Determine the [x, y] coordinate at the center of the cell enclosing the given text.  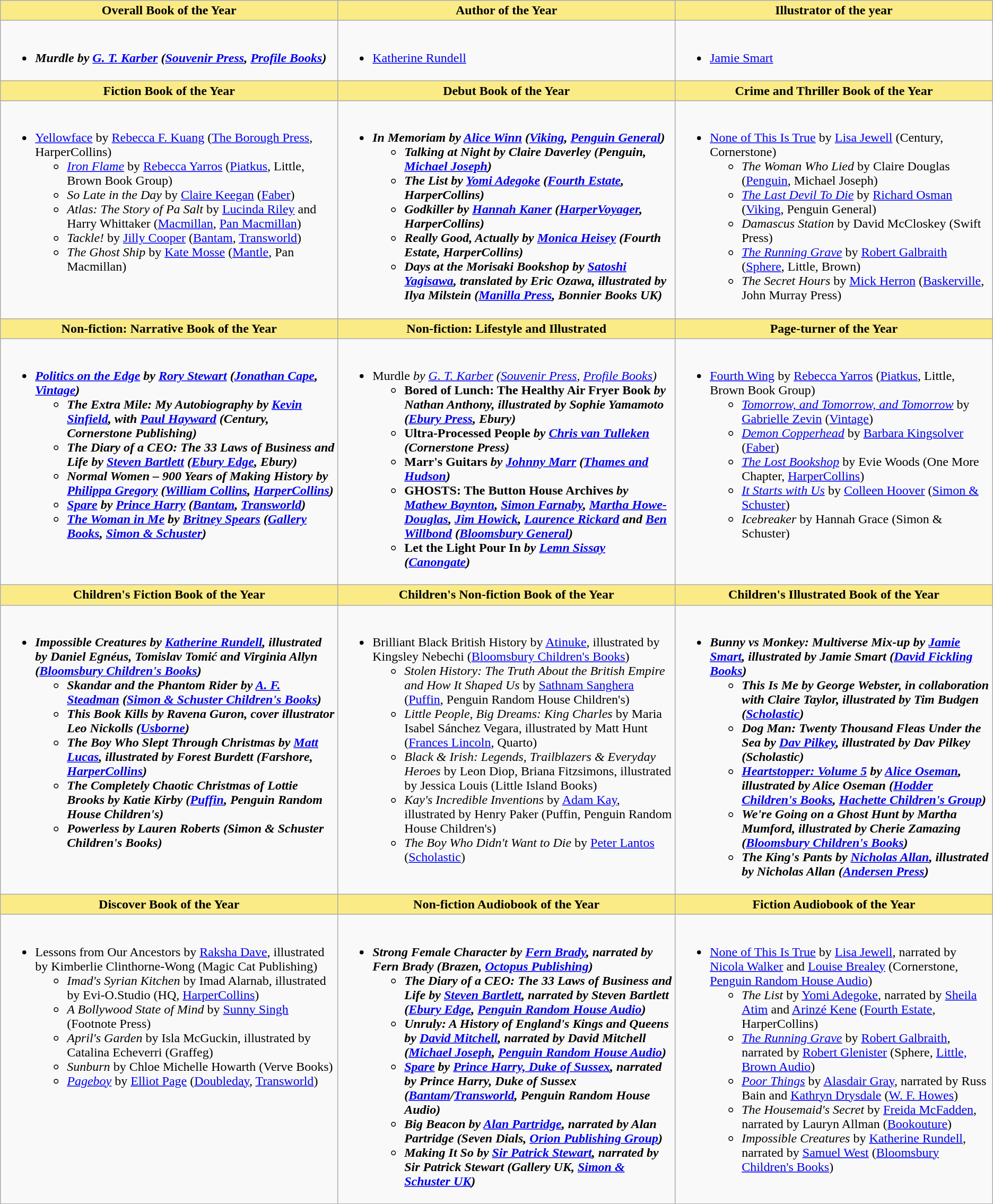
Children's Illustrated Book of the Year [834, 595]
Author of the Year [507, 11]
Non-fiction: Narrative Book of the Year [169, 328]
Murdle by G. T. Karber (Souvenir Press, Profile Books) [169, 51]
Debut Book of the Year [507, 91]
Discover Book of the Year [169, 904]
Crime and Thriller Book of the Year [834, 91]
Overall Book of the Year [169, 11]
Children's Fiction Book of the Year [169, 595]
Fiction Book of the Year [169, 91]
Fiction Audiobook of the Year [834, 904]
Illustrator of the year [834, 11]
Non-fiction: Lifestyle and Illustrated [507, 328]
Jamie Smart [834, 51]
Non-fiction Audiobook of the Year [507, 904]
Page-turner of the Year [834, 328]
Children's Non-fiction Book of the Year [507, 595]
Katherine Rundell [507, 51]
